Capture the cell that displays the provided text and extract its (x, y) central coordinate. 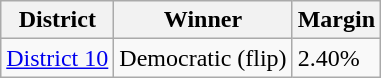
Democratic (flip) (203, 58)
2.40% (336, 58)
Winner (203, 20)
Margin (336, 20)
District 10 (58, 58)
District (58, 20)
